Scan for the cell matching the given text and deliver its [X, Y] coordinate at center. 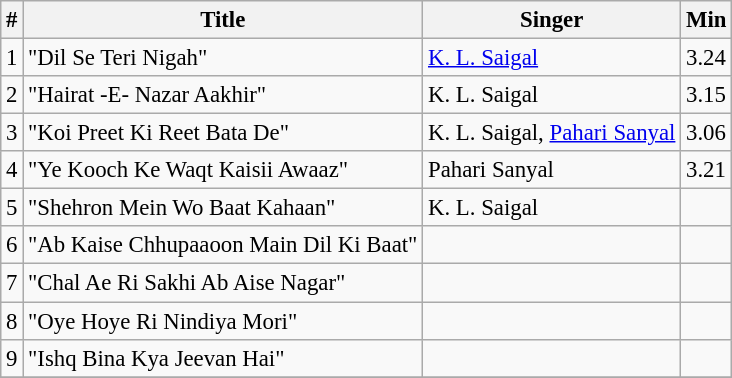
8 [12, 321]
3.21 [706, 170]
3.15 [706, 95]
"Shehron Mein Wo Baat Kahaan" [223, 208]
# [12, 20]
"Ab Kaise Chhupaaoon Main Dil Ki Baat" [223, 245]
1 [12, 58]
"Oye Hoye Ri Nindiya Mori" [223, 321]
Singer [552, 20]
"Dil Se Teri Nigah" [223, 58]
Title [223, 20]
7 [12, 283]
Pahari Sanyal [552, 170]
3 [12, 133]
5 [12, 208]
"Ye Kooch Ke Waqt Kaisii Awaaz" [223, 170]
"Koi Preet Ki Reet Bata De" [223, 133]
3.06 [706, 133]
3.24 [706, 58]
K. L. Saigal, Pahari Sanyal [552, 133]
2 [12, 95]
4 [12, 170]
9 [12, 358]
"Chal Ae Ri Sakhi Ab Aise Nagar" [223, 283]
6 [12, 245]
"Ishq Bina Kya Jeevan Hai" [223, 358]
"Hairat -E- Nazar Aakhir" [223, 95]
Min [706, 20]
